Find where the given text appears and provide that cell's center as (x, y) coordinate. 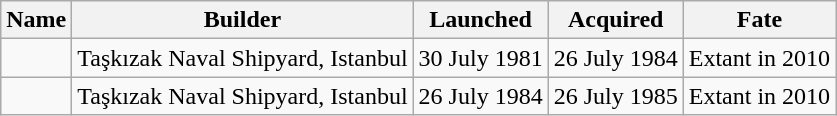
Builder (242, 20)
26 July 1985 (616, 96)
Acquired (616, 20)
30 July 1981 (480, 58)
Launched (480, 20)
Fate (759, 20)
Name (36, 20)
